Capture the cell that displays the provided text and extract its [X, Y] central coordinate. 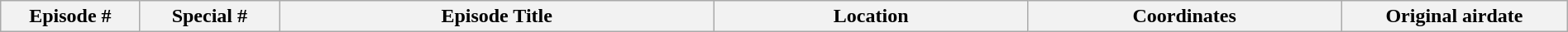
Original airdate [1455, 16]
Coordinates [1184, 16]
Episode # [70, 16]
Location [872, 16]
Special # [209, 16]
Episode Title [497, 16]
